Scan for the cell matching the given text and deliver its (X, Y) coordinate at center. 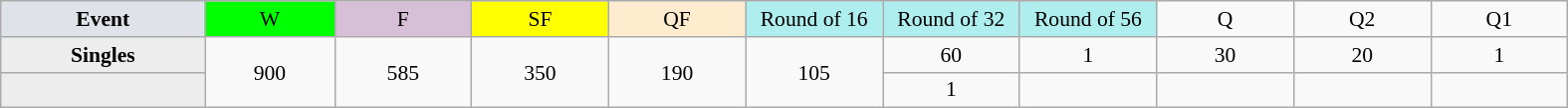
QF (677, 19)
Round of 16 (814, 19)
F (403, 19)
350 (541, 72)
Q2 (1362, 19)
Round of 32 (951, 19)
Event (104, 19)
Q1 (1499, 19)
190 (677, 72)
Q (1226, 19)
585 (403, 72)
Singles (104, 55)
Round of 56 (1088, 19)
900 (270, 72)
30 (1226, 55)
105 (814, 72)
60 (951, 55)
SF (541, 19)
W (270, 19)
20 (1362, 55)
